Find where the given text appears and provide that cell's center as [x, y] coordinate. 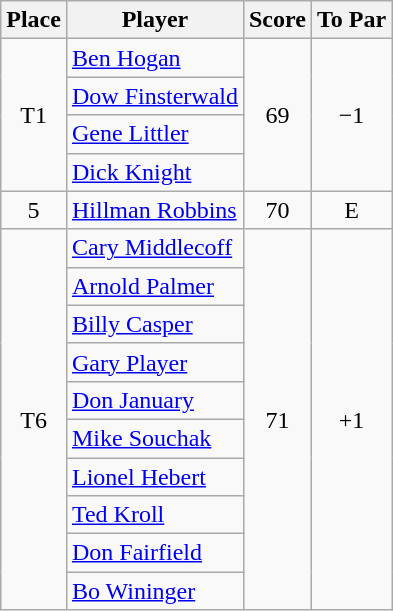
T1 [34, 115]
71 [277, 420]
Lionel Hebert [154, 477]
Ted Kroll [154, 515]
69 [277, 115]
Billy Casper [154, 324]
Score [277, 20]
Gene Littler [154, 134]
E [351, 210]
Ben Hogan [154, 58]
−1 [351, 115]
Dow Finsterwald [154, 96]
5 [34, 210]
Dick Knight [154, 172]
Hillman Robbins [154, 210]
Gary Player [154, 362]
Player [154, 20]
Cary Middlecoff [154, 248]
Don Fairfield [154, 553]
To Par [351, 20]
Bo Wininger [154, 591]
Don January [154, 400]
+1 [351, 420]
Arnold Palmer [154, 286]
Mike Souchak [154, 438]
70 [277, 210]
Place [34, 20]
T6 [34, 420]
